Extract the [X, Y] coordinate from the center of the cell holding the provided text.  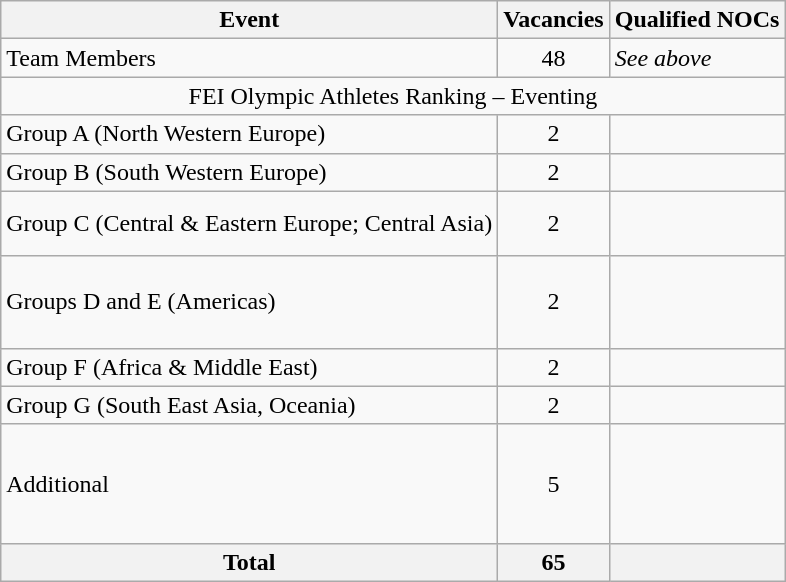
48 [554, 58]
Total [250, 562]
Qualified NOCs [697, 20]
Team Members [250, 58]
See above [697, 58]
65 [554, 562]
Group G (South East Asia, Oceania) [250, 405]
FEI Olympic Athletes Ranking – Eventing [393, 96]
Additional [250, 484]
Event [250, 20]
Group B (South Western Europe) [250, 172]
Groups D and E (Americas) [250, 302]
Group C (Central & Eastern Europe; Central Asia) [250, 224]
Vacancies [554, 20]
Group F (Africa & Middle East) [250, 367]
5 [554, 484]
Group A (North Western Europe) [250, 134]
